Output the [X, Y] coordinate of the center of the cell containing the given text.  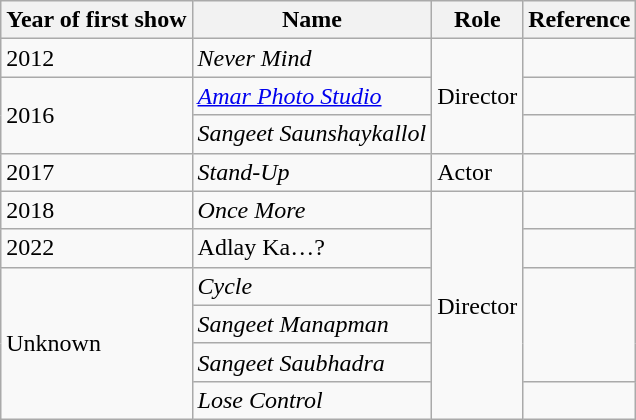
Actor [478, 172]
Never Mind [312, 58]
Lose Control [312, 400]
Adlay Ka…? [312, 248]
Sangeet Saunshaykallol [312, 134]
2022 [96, 248]
Role [478, 20]
Year of first show [96, 20]
Sangeet Saubhadra [312, 362]
2012 [96, 58]
Unknown [96, 343]
Stand-Up [312, 172]
Sangeet Manapman [312, 324]
2018 [96, 210]
Name [312, 20]
Amar Photo Studio [312, 96]
Cycle [312, 286]
Once More [312, 210]
Reference [580, 20]
2017 [96, 172]
2016 [96, 115]
